For the text-containing cell, return its midpoint in [x, y] coordinate format. 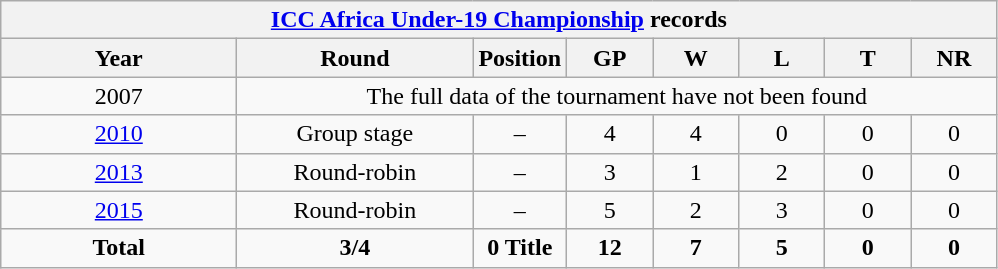
Position [520, 58]
W [696, 58]
2013 [119, 172]
1 [696, 172]
7 [696, 248]
2015 [119, 210]
12 [610, 248]
Total [119, 248]
Group stage [355, 134]
NR [954, 58]
3/4 [355, 248]
L [782, 58]
0 Title [520, 248]
Year [119, 58]
2007 [119, 96]
Round [355, 58]
ICC Africa Under-19 Championship records [499, 20]
The full data of the tournament have not been found [617, 96]
GP [610, 58]
2010 [119, 134]
T [868, 58]
